For the text-containing cell, return its midpoint in [X, Y] coordinate format. 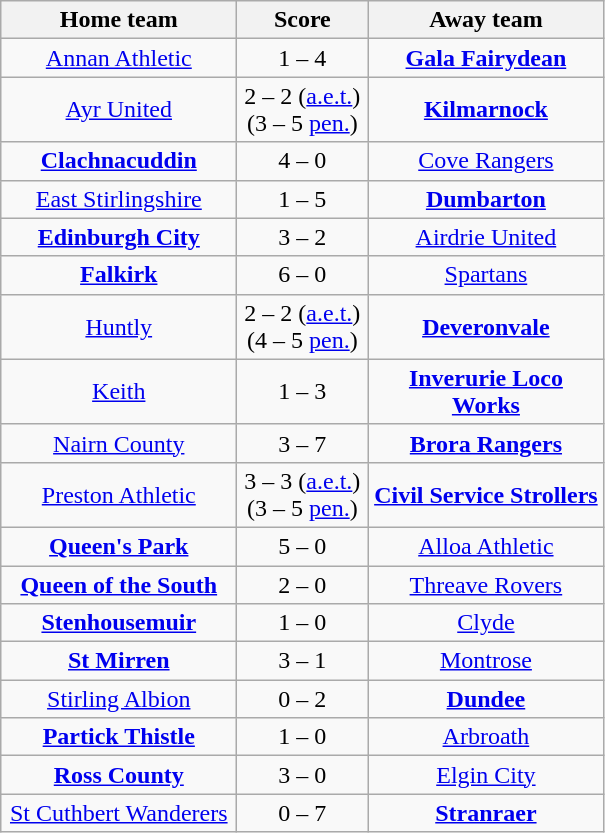
Inverurie Loco Works [486, 392]
Spartans [486, 275]
Dundee [486, 699]
1 – 5 [302, 199]
East Stirlingshire [119, 199]
Falkirk [119, 275]
Stirling Albion [119, 699]
Kilmarnock [486, 110]
Civil Service Strollers [486, 494]
Dumbarton [486, 199]
Ross County [119, 775]
Deveronvale [486, 326]
Score [302, 20]
Keith [119, 392]
1 – 3 [302, 392]
Alloa Athletic [486, 546]
3 – 7 [302, 443]
St Mirren [119, 661]
Partick Thistle [119, 737]
1 – 4 [302, 58]
Gala Fairydean [486, 58]
Away team [486, 20]
Huntly [119, 326]
0 – 2 [302, 699]
Nairn County [119, 443]
6 – 0 [302, 275]
4 – 0 [302, 161]
3 – 2 [302, 237]
Stenhousemuir [119, 623]
Cove Rangers [486, 161]
Arbroath [486, 737]
St Cuthbert Wanderers [119, 813]
3 – 3 (a.e.t.) (3 – 5 pen.) [302, 494]
Queen of the South [119, 585]
Annan Athletic [119, 58]
Airdrie United [486, 237]
Clachnacuddin [119, 161]
2 – 0 [302, 585]
2 – 2 (a.e.t.) (3 – 5 pen.) [302, 110]
3 – 1 [302, 661]
Brora Rangers [486, 443]
Edinburgh City [119, 237]
Clyde [486, 623]
Ayr United [119, 110]
Threave Rovers [486, 585]
Elgin City [486, 775]
Home team [119, 20]
2 – 2 (a.e.t.) (4 – 5 pen.) [302, 326]
0 – 7 [302, 813]
3 – 0 [302, 775]
Preston Athletic [119, 494]
5 – 0 [302, 546]
Stranraer [486, 813]
Montrose [486, 661]
Queen's Park [119, 546]
